Identify which cell holds the provided text, then report its (x, y) central coordinate. 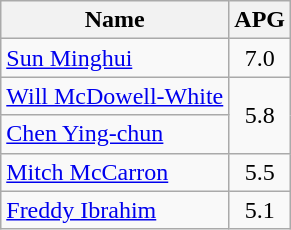
5.1 (260, 210)
Mitch McCarron (115, 172)
Will McDowell-White (115, 96)
5.5 (260, 172)
Sun Minghui (115, 58)
Name (115, 20)
Freddy Ibrahim (115, 210)
5.8 (260, 115)
APG (260, 20)
7.0 (260, 58)
Chen Ying-chun (115, 134)
